Return [X, Y] of the center of cell containing provided text 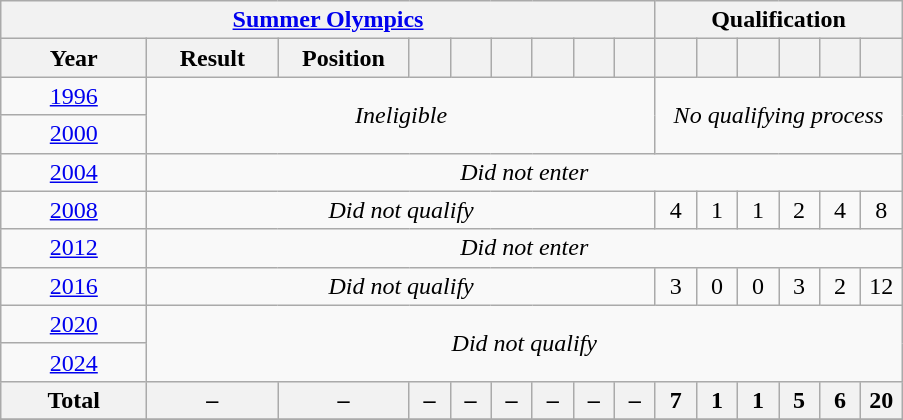
No qualifying process [778, 115]
2008 [74, 210]
12 [882, 286]
Year [74, 58]
7 [676, 400]
Summer Olympics [328, 20]
8 [882, 210]
6 [840, 400]
Result [212, 58]
Ineligible [401, 115]
Qualification [778, 20]
2004 [74, 172]
Total [74, 400]
2020 [74, 324]
2024 [74, 362]
1996 [74, 96]
20 [882, 400]
2000 [74, 134]
2016 [74, 286]
2012 [74, 248]
Position [344, 58]
5 [798, 400]
